For the text-containing cell, return its midpoint in [x, y] coordinate format. 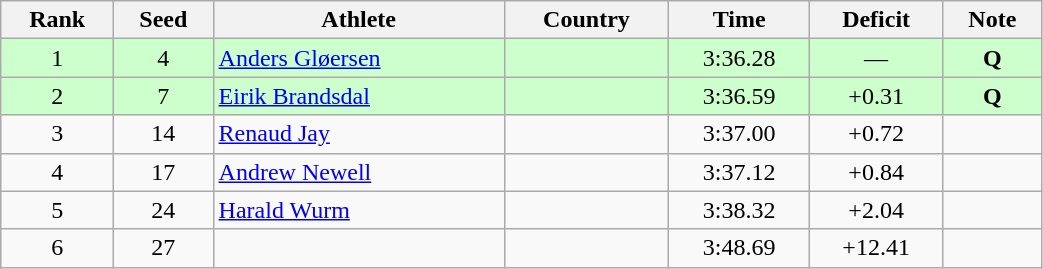
3:37.12 [740, 172]
24 [164, 210]
Andrew Newell [358, 172]
Note [992, 20]
+12.41 [876, 248]
Anders Gløersen [358, 58]
3:38.32 [740, 210]
7 [164, 96]
+0.72 [876, 134]
27 [164, 248]
3 [58, 134]
Seed [164, 20]
1 [58, 58]
14 [164, 134]
+0.31 [876, 96]
6 [58, 248]
5 [58, 210]
— [876, 58]
Time [740, 20]
Rank [58, 20]
3:48.69 [740, 248]
Harald Wurm [358, 210]
17 [164, 172]
Renaud Jay [358, 134]
2 [58, 96]
Deficit [876, 20]
3:36.59 [740, 96]
3:36.28 [740, 58]
Eirik Brandsdal [358, 96]
3:37.00 [740, 134]
Country [586, 20]
Athlete [358, 20]
+0.84 [876, 172]
+2.04 [876, 210]
